For the text-containing cell, return its midpoint in [x, y] coordinate format. 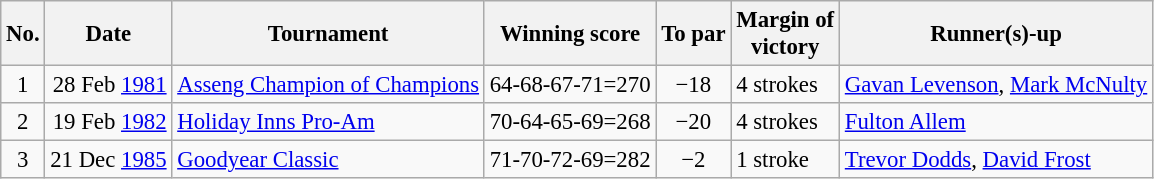
No. [23, 34]
1 [23, 85]
Gavan Levenson, Mark McNulty [996, 85]
64-68-67-71=270 [570, 85]
Trevor Dodds, David Frost [996, 160]
3 [23, 160]
−20 [694, 122]
Goodyear Classic [328, 160]
Runner(s)-up [996, 34]
Winning score [570, 34]
Fulton Allem [996, 122]
19 Feb 1982 [108, 122]
1 stroke [786, 160]
70-64-65-69=268 [570, 122]
Tournament [328, 34]
To par [694, 34]
Margin ofvictory [786, 34]
−2 [694, 160]
Asseng Champion of Champions [328, 85]
21 Dec 1985 [108, 160]
71-70-72-69=282 [570, 160]
Holiday Inns Pro-Am [328, 122]
Date [108, 34]
2 [23, 122]
28 Feb 1981 [108, 85]
−18 [694, 85]
